Find where the given text appears and provide that cell's center as [x, y] coordinate. 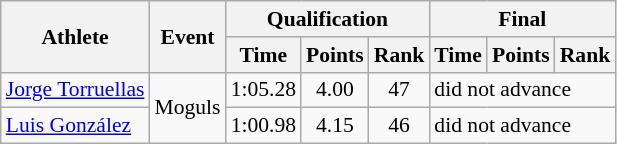
47 [400, 90]
4.15 [335, 126]
Luis González [76, 126]
Jorge Torruellas [76, 90]
Athlete [76, 36]
Final [522, 19]
1:00.98 [264, 126]
Moguls [187, 108]
Qualification [328, 19]
Event [187, 36]
4.00 [335, 90]
46 [400, 126]
1:05.28 [264, 90]
